Identify which cell holds the provided text, then report its [X, Y] central coordinate. 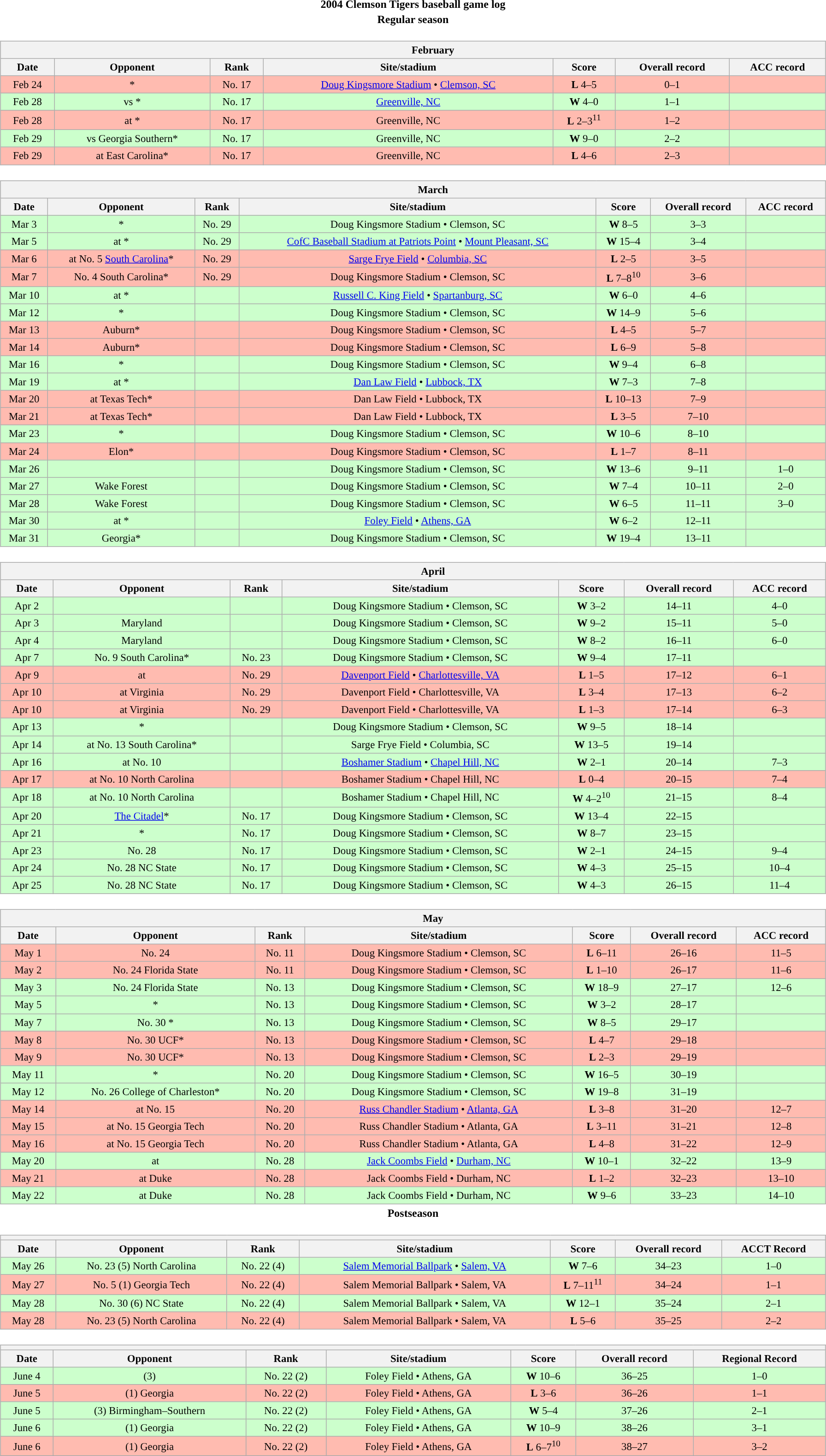
35–25 [668, 1320]
Apr 20 [27, 816]
May 2 [29, 970]
12–8 [781, 1126]
4–0 [779, 606]
Apr 14 [27, 744]
Mar 21 [24, 417]
Apr 21 [27, 833]
May 14 [29, 1109]
18–14 [678, 727]
29–19 [683, 1057]
W 19–8 [602, 1091]
L 7–1111 [583, 1285]
6–2 [779, 692]
W 10–9 [543, 1428]
6–0 [779, 640]
ACCT Record [773, 1249]
May [413, 918]
24–15 [678, 850]
28–17 [683, 1005]
6–3 [779, 710]
Russell C. King Field • Spartanburg, SC [418, 295]
L 1–7 [623, 451]
Apr 24 [27, 868]
Apr 13 [27, 727]
Apr 4 [27, 640]
L 6–11 [602, 953]
Mar 26 [24, 469]
26–17 [683, 970]
7–8 [698, 382]
10–4 [779, 868]
L 4–8 [602, 1144]
No. 9 South Carolina* [142, 658]
12–9 [781, 1144]
W 9–0 [584, 139]
Mar 30 [24, 520]
February [413, 50]
11–5 [781, 953]
at No. 10 [142, 762]
31–22 [683, 1144]
13–9 [781, 1161]
W 10–1 [602, 1161]
(3) Birmingham–Southern [149, 1410]
9–11 [698, 469]
vs * [132, 102]
No. 26 College of Charleston* [155, 1091]
W 7–3 [623, 382]
Feb 24 [28, 84]
May 9 [29, 1057]
29–17 [683, 1022]
33–23 [683, 1196]
L 4–6 [584, 156]
April [413, 571]
17–11 [678, 658]
Georgia* [121, 538]
30–19 [683, 1074]
W 5–4 [543, 1410]
Apr 17 [27, 779]
at No. 13 South Carolina* [142, 744]
7–4 [779, 779]
Mar 5 [24, 241]
L 3–5 [623, 417]
L 6–710 [543, 1446]
Mar 12 [24, 312]
17–12 [678, 675]
Elon* [121, 451]
20–14 [678, 762]
Mar 27 [24, 486]
Mar 31 [24, 538]
17–13 [678, 692]
22–15 [678, 816]
May 1 [29, 953]
9–4 [779, 850]
16–11 [678, 640]
3–6 [698, 277]
3–5 [698, 259]
Mar 20 [24, 399]
5–8 [698, 347]
W 15–4 [623, 241]
May 27 [29, 1285]
May 3 [29, 988]
35–24 [668, 1303]
23–15 [678, 833]
W 7–4 [623, 486]
Mar 23 [24, 434]
L 3–11 [602, 1126]
3–0 [786, 503]
Mar 24 [24, 451]
vs Georgia Southern* [132, 139]
32–23 [683, 1178]
May 26 [29, 1266]
L 1–5 [591, 675]
Regional Record [760, 1358]
W 8–2 [591, 640]
37–26 [634, 1410]
14–11 [678, 606]
25–15 [678, 868]
26–16 [683, 953]
L 0–4 [591, 779]
10–11 [698, 486]
7–10 [698, 417]
at No. 15 [155, 1109]
Apr 23 [27, 850]
11–6 [781, 970]
8–4 [779, 797]
No. 4 South Carolina* [121, 277]
L 5–6 [583, 1320]
Mar 28 [24, 503]
May 21 [29, 1178]
36–25 [634, 1376]
W 16–5 [602, 1074]
26–15 [678, 885]
W 9–6 [602, 1196]
17–14 [678, 710]
11–4 [779, 885]
W 13–6 [623, 469]
11–11 [698, 503]
2–0 [786, 486]
3–1 [760, 1428]
May 20 [29, 1161]
No. 30 * [155, 1022]
Mar 16 [24, 365]
March [413, 189]
May 8 [29, 1040]
June 4 [27, 1376]
W 12–1 [583, 1303]
31–21 [683, 1126]
at East Carolina* [132, 156]
13–11 [698, 538]
W 6–2 [623, 520]
L 7–810 [623, 277]
15–11 [678, 623]
May 16 [29, 1144]
2–3 [673, 156]
L 1–10 [602, 970]
0–1 [673, 84]
No. 23 [256, 658]
8–11 [698, 451]
7–3 [779, 762]
Mar 19 [24, 382]
W 9–5 [591, 727]
May 5 [29, 1005]
W 8–7 [591, 833]
L 4–7 [602, 1040]
Mar 10 [24, 295]
34–24 [668, 1285]
Apr 25 [27, 885]
CofC Baseball Stadium at Patriots Point • Mount Pleasant, SC [418, 241]
W 19–4 [623, 538]
L 3–6 [543, 1393]
6–8 [698, 365]
No. 30 (6) NC State [141, 1303]
1–2 [673, 120]
L 2–3 [602, 1057]
7–9 [698, 399]
(3) [149, 1376]
12–11 [698, 520]
27–17 [683, 988]
W 14–9 [623, 312]
L 1–3 [591, 710]
W 7–6 [583, 1266]
L 2–311 [584, 120]
L 2–5 [623, 259]
W 6–5 [623, 503]
W 13–4 [591, 816]
Apr 2 [27, 606]
3–3 [698, 224]
Mar 14 [24, 347]
Mar 7 [24, 277]
W 13–5 [591, 744]
32–22 [683, 1161]
21–15 [678, 797]
L 10–13 [623, 399]
No. 5 (1) Georgia Tech [141, 1285]
14–10 [781, 1196]
W 4–0 [584, 102]
3–4 [698, 241]
L 3–4 [591, 692]
36–26 [634, 1393]
19–14 [678, 744]
W 6–0 [623, 295]
The Citadel* [142, 816]
Mar 13 [24, 330]
4–6 [698, 295]
12–6 [781, 988]
Apr 7 [27, 658]
13–10 [781, 1178]
May 7 [29, 1022]
34–23 [668, 1266]
12–7 [781, 1109]
Apr 9 [27, 675]
No. 24 [155, 953]
3–2 [760, 1446]
at No. 5 South Carolina* [121, 259]
6–1 [779, 675]
May 15 [29, 1126]
May 12 [29, 1091]
W 18–9 [602, 988]
31–20 [683, 1109]
5–7 [698, 330]
W 4–210 [591, 797]
31–19 [683, 1091]
L 3–8 [602, 1109]
May 22 [29, 1196]
8–10 [698, 434]
Apr 18 [27, 797]
Mar 6 [24, 259]
29–18 [683, 1040]
5–6 [698, 312]
Mar 3 [24, 224]
38–26 [634, 1428]
38–27 [634, 1446]
W 9–2 [591, 623]
Apr 3 [27, 623]
May 11 [29, 1074]
20–15 [678, 779]
L 6–9 [623, 347]
5–0 [779, 623]
Apr 16 [27, 762]
L 1–2 [602, 1178]
